Search for the cell housing the specified text and yield its (x, y) center coordinate. 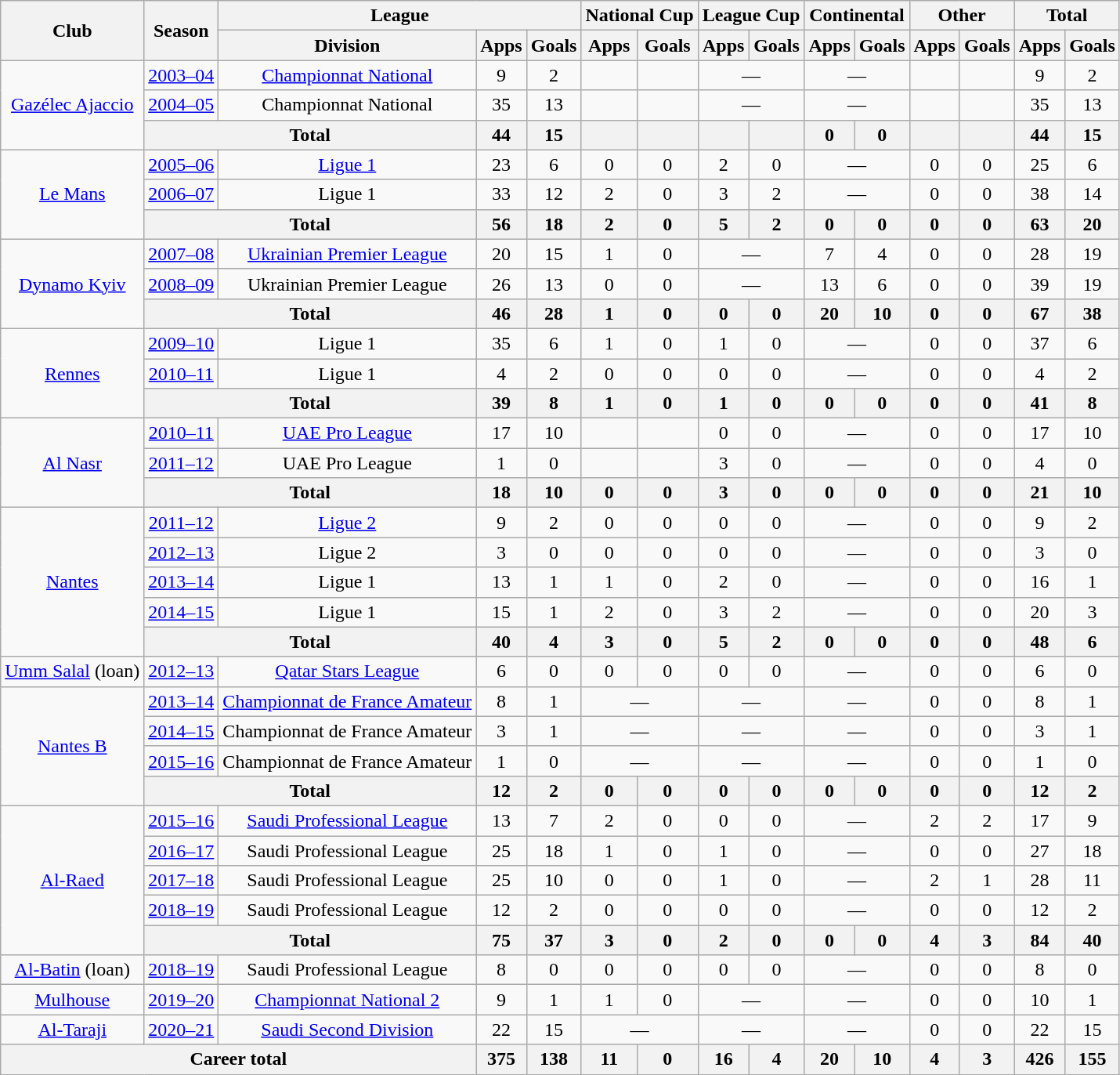
Al-Taraji (72, 1030)
2006–07 (182, 194)
Continental (857, 16)
Mulhouse (72, 1000)
56 (501, 224)
Career total (238, 1059)
2019–20 (182, 1000)
League Cup (751, 16)
2016–17 (182, 850)
Dynamo Kyiv (72, 284)
Nantes B (72, 746)
75 (501, 940)
155 (1093, 1059)
Qatar Stars League (348, 671)
2004–05 (182, 105)
14 (1093, 194)
Le Mans (72, 194)
Rennes (72, 373)
2003–04 (182, 75)
Club (72, 31)
Other (962, 16)
Umm Salal (loan) (72, 671)
Al-Batin (loan) (72, 970)
Al Nasr (72, 463)
48 (1039, 642)
23 (501, 165)
41 (1039, 404)
Gazélec Ajaccio (72, 105)
27 (1039, 850)
Division (348, 45)
46 (501, 313)
63 (1039, 224)
2017–18 (182, 881)
Nantes (72, 582)
Saudi Second Division (348, 1030)
84 (1039, 940)
Season (182, 31)
2008–09 (182, 284)
426 (1039, 1059)
League (399, 16)
33 (501, 194)
2020–21 (182, 1030)
Al-Raed (72, 880)
2007–08 (182, 254)
375 (501, 1059)
2009–10 (182, 343)
26 (501, 284)
Championnat National 2 (348, 1000)
2005–06 (182, 165)
138 (554, 1059)
National Cup (639, 16)
67 (1039, 313)
21 (1039, 493)
